Return [x, y] of the center of cell containing provided text 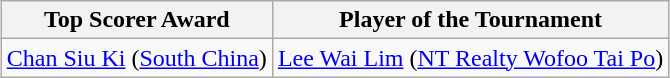
Lee Wai Lim (NT Realty Wofoo Tai Po) [470, 58]
Top Scorer Award [136, 20]
Player of the Tournament [470, 20]
Chan Siu Ki (South China) [136, 58]
